Pinpoint the cell where the given text exists, returning its [x, y] midpoint coordinate. 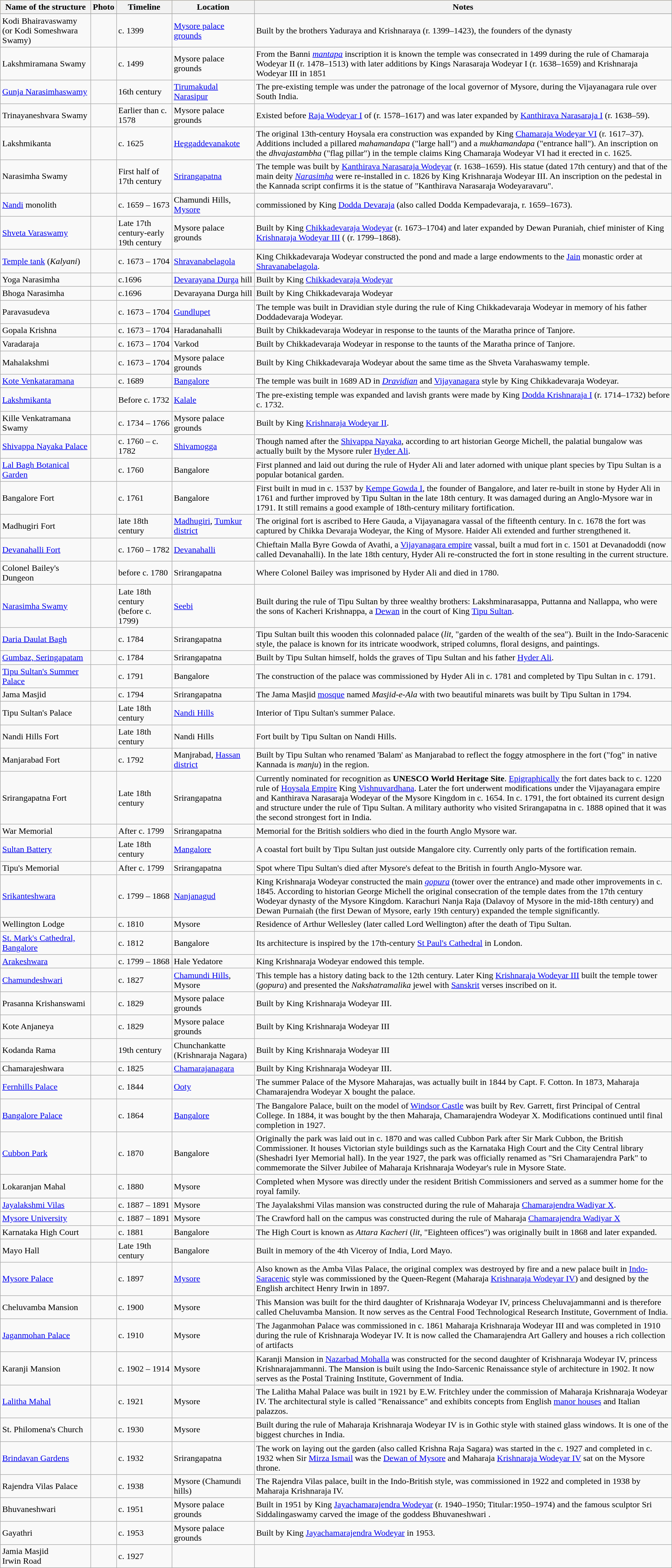
Bangalore Fort [46, 498]
c. 1844 [144, 1087]
St. Mark's Cathedral, Bangalore [46, 943]
Late 19th century [144, 1251]
Temple tank (Kalyani) [46, 261]
Cheluvamba Mansion [46, 1307]
Gumbaz, Seringapatam [46, 657]
Kodi Bhairavaswamy (or Kodi Someshwara Swamy) [46, 31]
Seebi [213, 606]
c. 1864 [144, 1115]
Sultan Battery [46, 849]
Notes [463, 7]
Gundlupet [213, 312]
Built by Tipu Sultan himself, holds the graves of Tipu Sultan and his father Hyder Ali. [463, 657]
Built by Tipu Sultan who renamed 'Balam' as Manjarabad to reflect the foggy atmosphere in the fort ("fog" in native Kannada is manju) in the region. [463, 760]
Prasanna Krishanswami [46, 1003]
Lokaranjan Mahal [46, 1186]
c. 1825 [144, 1069]
Chamundeshwari [46, 980]
c. 1812 [144, 943]
Srirangapatna Fort [46, 798]
The Jama Masjid mosque named Masjid-e-Ala with two beautiful minarets was built by Tipu Sultan in 1794. [463, 695]
Wellington Lodge [46, 924]
Mahalakshmi [46, 363]
before c. 1780 [144, 573]
Existed before Raja Wodeyar I of (r. 1578–1617) and was later expanded by Kanthirava Narasaraja I (r. 1638–59). [463, 115]
Haradanahalli [213, 330]
Photo [103, 7]
First planned and laid out during the rule of Hyder Ali and later adorned with unique plant species by Tipu Sultan is a popular botanical garden. [463, 470]
The High Court is known as Attara Kacheri (lit, "Eighteen offices") was originally built in 1868 and later expanded. [463, 1232]
Kalale [213, 399]
Built in memory of the 4th Viceroy of India, Lord Mayo. [463, 1251]
The construction of the palace was commissioned by Hyder Ali in c. 1781 and completed by Tipu Sultan in c. 1791. [463, 676]
War Memorial [46, 831]
Late 17th century-early 19th century [144, 233]
Residence of Arthur Wellesley (later called Lord Wellington) after the death of Tipu Sultan. [463, 924]
Yoga Narasimha [46, 279]
c. 1897 [144, 1279]
c. 1734 – 1766 [144, 423]
c. 1910 [144, 1335]
c. 1760 [144, 470]
Bhoga Narasimha [46, 293]
Shravanabelagola [213, 261]
c. 1921 [144, 1401]
c. 1760 – 1782 [144, 550]
Kille Venkatramana Swamy [46, 423]
c. 1499 [144, 64]
19th century [144, 1050]
c. 1932 [144, 1458]
Brindavan Gardens [46, 1458]
Kote Anjaneya [46, 1027]
Gopala Krishna [46, 330]
c. 1792 [144, 760]
Varadaraja [46, 344]
Varkod [213, 344]
commissioned by King Dodda Devaraja (also called Dodda Kempadevaraja, r. 1659–1673). [463, 205]
Jamia MasjidIrwin Road [46, 1556]
c. 1951 [144, 1509]
Hale Yedatore [213, 961]
Shivamogga [213, 446]
Mysore University [46, 1218]
Devanahalli Fort [46, 550]
Built by the brothers Yaduraya and Krishnaraya (r. 1399–1423), the founders of the dynasty [463, 31]
Location [213, 7]
Jaganmohan Palace [46, 1335]
Shveta Varaswamy [46, 233]
Mysore (Chamundi hills) [213, 1486]
Mysore Palace [46, 1279]
Manjrabad, Hassan district [213, 760]
Trinayaneshvara Swamy [46, 115]
The pre-existing temple was under the patronage of the local governor of Mysore, during the Vijayanagara rule over South India. [463, 92]
Colonel Bailey's Dungeon [46, 573]
St. Philomena's Church [46, 1430]
King Chikkadevaraja Wodeyar constructed the pond and made a large endowments to the Jain monastic order at Shravanabelagola. [463, 261]
Kote Venkataramana [46, 381]
c. 1761 [144, 498]
Mangalore [213, 849]
First half of 17th century [144, 176]
c. 1930 [144, 1430]
Chamarajeshwara [46, 1069]
Built by King Jayachamarajendra Wodeyar in 1953. [463, 1533]
late 18th century [144, 526]
Shivappa Nayaka Palace [46, 446]
c. 1902 – 1914 [144, 1368]
Spot where Tipu Sultan's died after Mysore's defeat to the British in fourth Anglo-Mysore war. [463, 868]
The temple was built in 1689 AD in Dravidian and Vijayanagara style by King Chikkadevaraja Wodeyar. [463, 381]
Late 18th century (before c. 1799) [144, 606]
Built by King Chikkadevaraja Wodeyar about the same time as the Shveta Varahaswamy temple. [463, 363]
Devanahalli [213, 550]
Fort built by Tipu Sultan on Nandi Hills. [463, 736]
Where Colonel Bailey was imprisoned by Hyder Ali and died in 1780. [463, 573]
Nandi monolith [46, 205]
Gayathri [46, 1533]
Ooty [213, 1087]
Paravasudeva [46, 312]
Bhuvaneshwari [46, 1509]
Lal Bagh Botanical Garden [46, 470]
Gunja Narasimhaswamy [46, 92]
A coastal fort built by Tipu Sultan just outside Mangalore city. Currently only parts of the fortification remain. [463, 849]
c. 1953 [144, 1533]
Built during the rule of Maharaja Krishnaraja Wodeyar IV is in Gothic style with stained glass windows. It is one of the biggest churches in India. [463, 1430]
Name of the structure [46, 7]
Completed when Mysore was directly under the resident British Commissioners and served as a summer home for the royal family. [463, 1186]
Earlier than c. 1578 [144, 115]
Tirumakudal Narasipur [213, 92]
Before c. 1732 [144, 399]
Jayalakshmi Vilas [46, 1205]
Lakshmiramana Swamy [46, 64]
c. 1659 – 1673 [144, 205]
c. 1760 – c. 1782 [144, 446]
c. 1625 [144, 143]
Rajendra Vilas Palace [46, 1486]
c. 1927 [144, 1556]
c. 1794 [144, 695]
Memorial for the British soldiers who died in the fourth Anglo Mysore war. [463, 831]
c. 1827 [144, 980]
The temple was built in Dravidian style during the rule of King Chikkadevaraja Wodeyar in memory of his father Doddadevaraja Wodeyar. [463, 312]
King Krishnaraja Wodeyar endowed this temple. [463, 961]
c. 1870 [144, 1153]
Timeline [144, 7]
Interior of Tipu Sultan's summer Palace. [463, 713]
c. 1791 [144, 676]
Heggaddevanakote [213, 143]
Mayo Hall [46, 1251]
Cubbon Park [46, 1153]
Tipu's Memorial [46, 868]
Tipu Sultan's Summer Palace [46, 676]
c. 1881 [144, 1232]
c. 1399 [144, 31]
Karanji Mansion [46, 1368]
Its architecture is inspired by the 17th-century St Paul's Cathedral in London. [463, 943]
Nandi Hills Fort [46, 736]
Built by King Krishnaraja Wodeyar II. [463, 423]
Jama Masjid [46, 695]
Fernhills Palace [46, 1087]
Srikanteshwara [46, 896]
Kodanda Rama [46, 1050]
c. 1880 [144, 1186]
Karnataka High Court [46, 1232]
16th century [144, 92]
The Jayalakshmi Vilas mansion was constructed during the rule of Maharaja Chamarajendra Wadiyar X. [463, 1205]
c. 1810 [144, 924]
The Rajendra Vilas palace, built in the Indo-British style, was commissioned in 1922 and completed in 1938 by Maharaja Krishnaraja IV. [463, 1486]
Manjarabad Fort [46, 760]
Lalitha Mahal [46, 1401]
Chunchankatte (Krishnaraja Nagara) [213, 1050]
c. 1938 [144, 1486]
c. 1689 [144, 381]
Tipu Sultan's Palace [46, 713]
The pre-existing temple was expanded and lavish grants were made by King Dodda Krishnaraja I (r. 1714–1732) before c. 1732. [463, 399]
Chamarajanagara [213, 1069]
c. 1900 [144, 1307]
Madhugiri, Tumkur district [213, 526]
Nanjanagud [213, 896]
Arakeshwara [46, 961]
The Crawford hall on the campus was constructed during the rule of Maharaja Chamarajendra Wadiyar X [463, 1218]
Daria Daulat Bagh [46, 639]
Madhugiri Fort [46, 526]
Bangalore Palace [46, 1115]
